Detect which cell encompasses the target text, then output its [x, y] center coordinate. 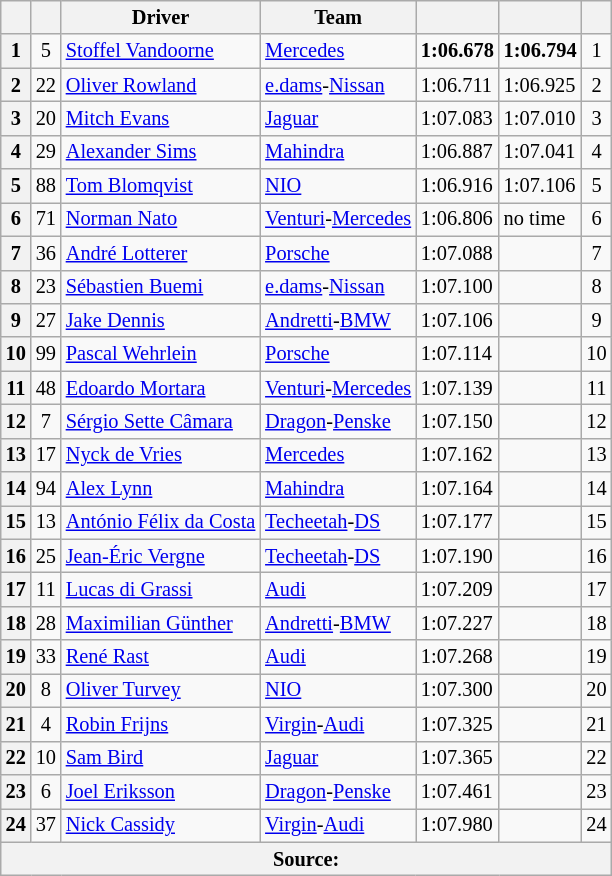
1:07.114 [458, 354]
Oliver Turvey [160, 690]
1:07.083 [458, 118]
Sam Bird [160, 758]
Jake Dennis [160, 320]
1:07.150 [458, 421]
28 [46, 623]
1:06.887 [458, 152]
António Félix da Costa [160, 522]
Nick Cassidy [160, 825]
Oliver Rowland [160, 85]
1:07.177 [458, 522]
Alexander Sims [160, 152]
1:07.088 [458, 253]
99 [46, 354]
Norman Nato [160, 219]
1:07.041 [540, 152]
94 [46, 489]
1:07.268 [458, 657]
André Lotterer [160, 253]
1:06.794 [540, 51]
Sérgio Sette Câmara [160, 421]
Pascal Wehrlein [160, 354]
33 [46, 657]
1:07.100 [458, 287]
48 [46, 388]
88 [46, 186]
Robin Frijns [160, 724]
1:07.461 [458, 791]
27 [46, 320]
Team [338, 17]
Lucas di Grassi [160, 589]
1:07.365 [458, 758]
36 [46, 253]
1:07.300 [458, 690]
Driver [160, 17]
1:07.010 [540, 118]
1:06.925 [540, 85]
1:06.806 [458, 219]
1:07.164 [458, 489]
37 [46, 825]
Nyck de Vries [160, 455]
1:06.916 [458, 186]
1:06.678 [458, 51]
Edoardo Mortara [160, 388]
25 [46, 556]
29 [46, 152]
1:06.711 [458, 85]
Stoffel Vandoorne [160, 51]
René Rast [160, 657]
Source: [306, 859]
1:07.325 [458, 724]
Alex Lynn [160, 489]
1:07.209 [458, 589]
Jean-Éric Vergne [160, 556]
71 [46, 219]
1:07.227 [458, 623]
Joel Eriksson [160, 791]
Tom Blomqvist [160, 186]
1:07.139 [458, 388]
no time [540, 219]
Maximilian Günther [160, 623]
1:07.162 [458, 455]
Sébastien Buemi [160, 287]
Mitch Evans [160, 118]
1:07.980 [458, 825]
1:07.190 [458, 556]
